Locate the cell with the specified text and output its (x, y) center coordinate. 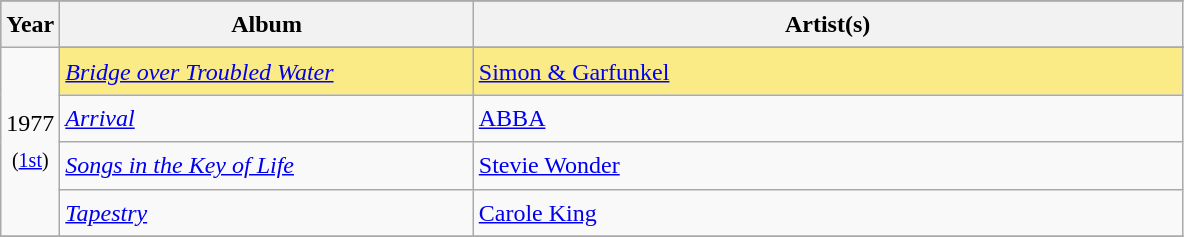
1977 (1st) (30, 142)
Artist(s) (828, 24)
Album (266, 24)
ABBA (828, 118)
Stevie Wonder (828, 166)
Year (30, 24)
Tapestry (266, 212)
Songs in the Key of Life (266, 166)
Carole King (828, 212)
Arrival (266, 118)
Simon & Garfunkel (828, 72)
Bridge over Troubled Water (266, 72)
